Return the (x, y) coordinate for the center point of the cell that contains the specified text.  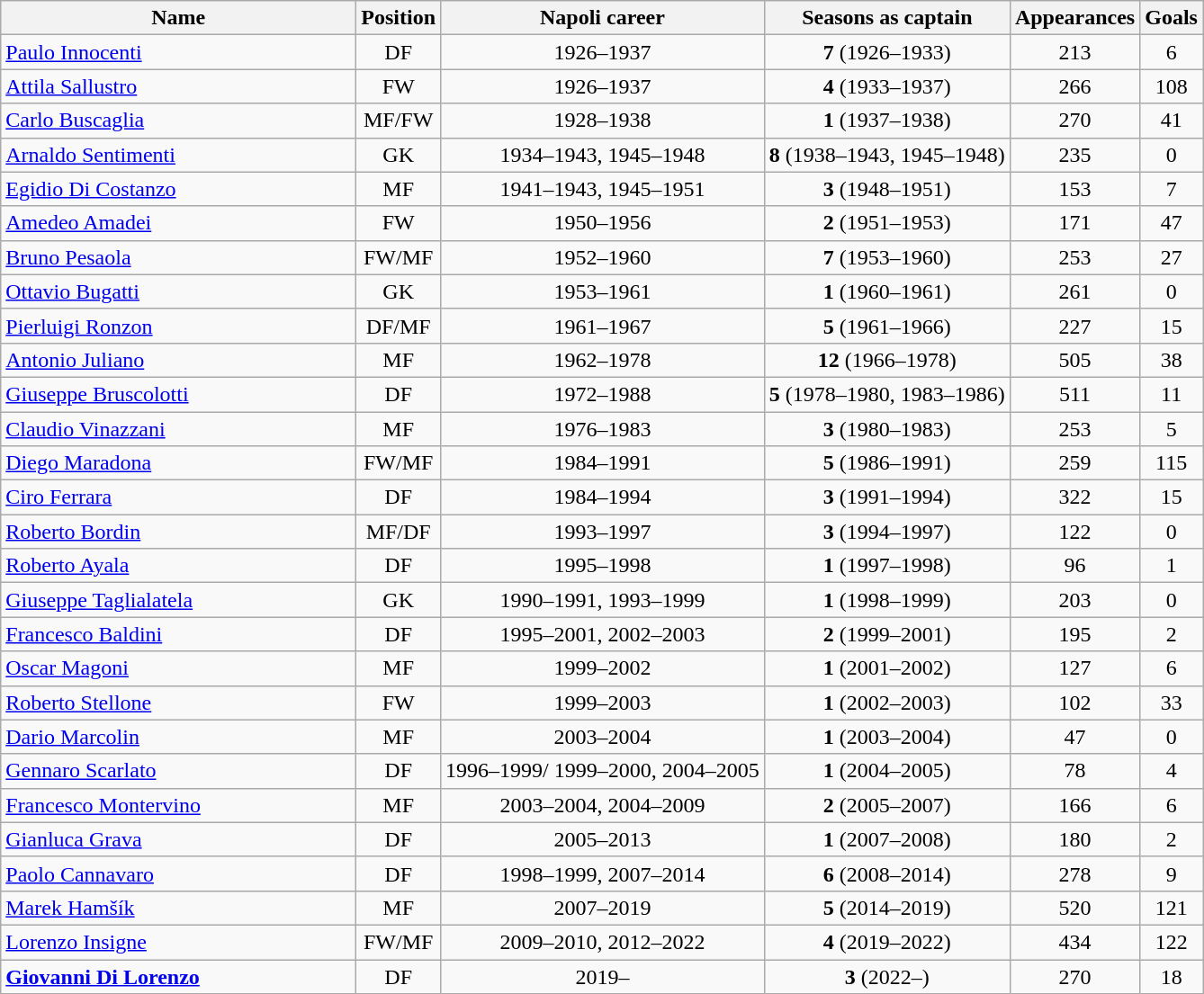
166 (1074, 805)
266 (1074, 86)
Appearances (1074, 18)
4 (1172, 771)
1941–1943, 1945–1951 (603, 189)
235 (1074, 155)
27 (1172, 257)
Position (399, 18)
Gianluca Grava (178, 839)
5 (2014–2019) (887, 908)
1 (2002–2003) (887, 703)
127 (1074, 668)
7 (1926–1933) (887, 52)
Goals (1172, 18)
2003–2004, 2004–2009 (603, 805)
1 (2001–2002) (887, 668)
1 (1937–1938) (887, 121)
2 (1999–2001) (887, 634)
Ciro Ferrara (178, 497)
1 (1172, 566)
18 (1172, 976)
1 (1998–1999) (887, 600)
2009–2010, 2012–2022 (603, 942)
121 (1172, 908)
Giuseppe Bruscolotti (178, 394)
Lorenzo Insigne (178, 942)
12 (1966–1978) (887, 360)
108 (1172, 86)
2 (2005–2007) (887, 805)
1 (1997–1998) (887, 566)
Pierluigi Ronzon (178, 326)
7 (1172, 189)
Diego Maradona (178, 463)
6 (2008–2014) (887, 873)
1950–1956 (603, 223)
Oscar Magoni (178, 668)
3 (1991–1994) (887, 497)
33 (1172, 703)
2019– (603, 976)
1961–1967 (603, 326)
Giuseppe Taglialatela (178, 600)
153 (1074, 189)
278 (1074, 873)
1998–1999, 2007–2014 (603, 873)
171 (1074, 223)
Gennaro Scarlato (178, 771)
1993–1997 (603, 532)
Carlo Buscaglia (178, 121)
96 (1074, 566)
1 (2004–2005) (887, 771)
434 (1074, 942)
Bruno Pesaola (178, 257)
3 (2022–) (887, 976)
2003–2004 (603, 737)
1934–1943, 1945–1948 (603, 155)
1972–1988 (603, 394)
5 (1961–1966) (887, 326)
261 (1074, 291)
1976–1983 (603, 429)
1999–2002 (603, 668)
1 (2007–2008) (887, 839)
4 (1933–1937) (887, 86)
Egidio Di Costanzo (178, 189)
8 (1938–1943, 1945–1948) (887, 155)
Paolo Cannavaro (178, 873)
MF/FW (399, 121)
2005–2013 (603, 839)
11 (1172, 394)
1984–1991 (603, 463)
1 (2003–2004) (887, 737)
38 (1172, 360)
Attila Sallustro (178, 86)
5 (1978–1980, 1983–1986) (887, 394)
Claudio Vinazzani (178, 429)
Francesco Montervino (178, 805)
2007–2019 (603, 908)
3 (1994–1997) (887, 532)
203 (1074, 600)
Antonio Juliano (178, 360)
322 (1074, 497)
Roberto Stellone (178, 703)
Seasons as captain (887, 18)
41 (1172, 121)
1953–1961 (603, 291)
1999–2003 (603, 703)
MF/DF (399, 532)
1995–2001, 2002–2003 (603, 634)
4 (2019–2022) (887, 942)
Roberto Bordin (178, 532)
1 (1960–1961) (887, 291)
Dario Marcolin (178, 737)
1995–1998 (603, 566)
227 (1074, 326)
2 (1951–1953) (887, 223)
5 (1986–1991) (887, 463)
1952–1960 (603, 257)
520 (1074, 908)
Roberto Ayala (178, 566)
1962–1978 (603, 360)
Arnaldo Sentimenti (178, 155)
Amedeo Amadei (178, 223)
Ottavio Bugatti (178, 291)
102 (1074, 703)
7 (1953–1960) (887, 257)
259 (1074, 463)
78 (1074, 771)
3 (1980–1983) (887, 429)
115 (1172, 463)
Francesco Baldini (178, 634)
Paulo Innocenti (178, 52)
1984–1994 (603, 497)
Giovanni Di Lorenzo (178, 976)
Name (178, 18)
1996–1999/ 1999–2000, 2004–2005 (603, 771)
511 (1074, 394)
Napoli career (603, 18)
9 (1172, 873)
1928–1938 (603, 121)
213 (1074, 52)
Marek Hamšík (178, 908)
DF/MF (399, 326)
3 (1948–1951) (887, 189)
505 (1074, 360)
180 (1074, 839)
195 (1074, 634)
1990–1991, 1993–1999 (603, 600)
5 (1172, 429)
